For the text-containing cell, return its midpoint in (X, Y) coordinate format. 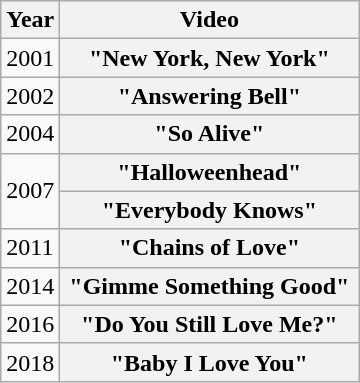
"So Alive" (210, 134)
"Halloweenhead" (210, 172)
2002 (30, 96)
Year (30, 20)
"Everybody Knows" (210, 210)
"Baby I Love You" (210, 362)
2016 (30, 324)
2014 (30, 286)
2001 (30, 58)
"Answering Bell" (210, 96)
2018 (30, 362)
2007 (30, 191)
2011 (30, 248)
"Gimme Something Good" (210, 286)
"Chains of Love" (210, 248)
"Do You Still Love Me?" (210, 324)
"New York, New York" (210, 58)
2004 (30, 134)
Video (210, 20)
